Return [x, y] of the center of cell containing provided text 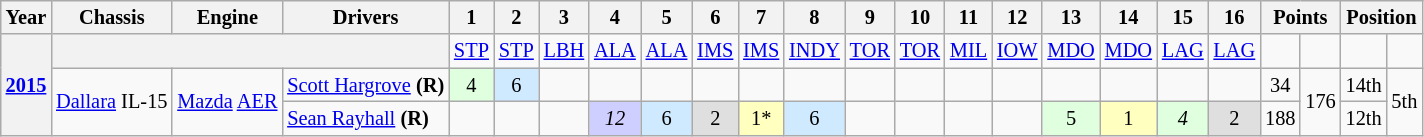
10 [920, 17]
IOW [1017, 51]
Year [26, 17]
14 [1128, 17]
5th [1405, 102]
188 [1280, 118]
9 [870, 17]
Mazda AER [227, 102]
11 [968, 17]
12th [1364, 118]
15 [1183, 17]
8 [814, 17]
34 [1280, 85]
1* [761, 118]
13 [1070, 17]
3 [564, 17]
Engine [227, 17]
14th [1364, 85]
7 [761, 17]
Sean Rayhall (R) [366, 118]
LBH [564, 51]
Points [1300, 17]
176 [1320, 102]
Position [1382, 17]
Scott Hargrove (R) [366, 85]
Chassis [112, 17]
MIL [968, 51]
16 [1235, 17]
Dallara IL-15 [112, 102]
2015 [26, 84]
INDY [814, 51]
Drivers [366, 17]
